Locate the cell with the specified text and output its [X, Y] center coordinate. 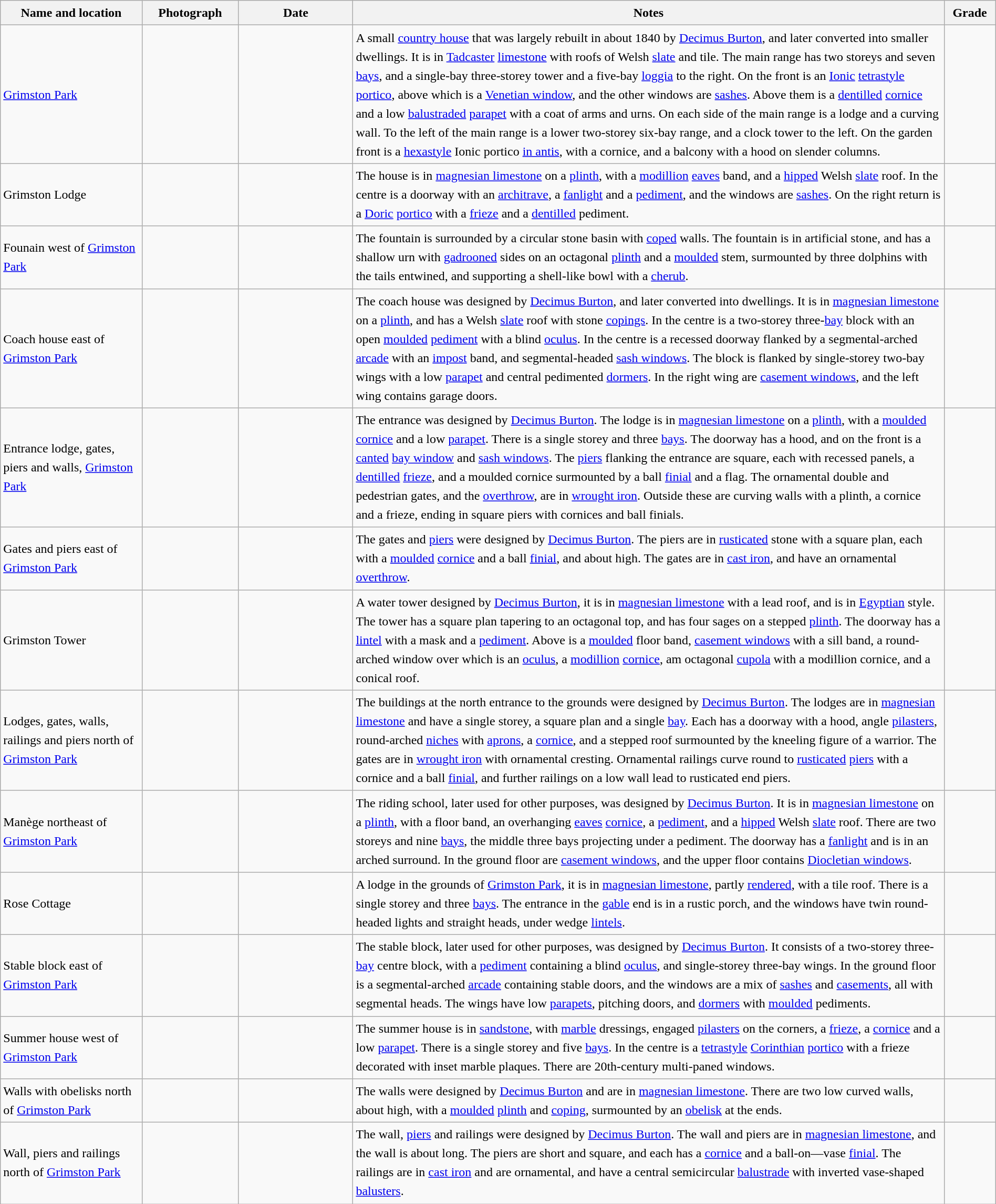
Grimston Park [71, 95]
Manège northeast of Grimston Park [71, 831]
Entrance lodge, gates, piers and walls, Grimston Park [71, 468]
Founain west of Grimston Park [71, 258]
Grimston Lodge [71, 194]
Grade [970, 13]
Photograph [190, 13]
Coach house east of Grimston Park [71, 348]
Walls with obelisks north of Grimston Park [71, 1100]
Name and location [71, 13]
Lodges, gates, walls, railings and piers north of Grimston Park [71, 740]
Wall, piers and railings north of Grimston Park [71, 1164]
Summer house west of Grimston Park [71, 1048]
Rose Cottage [71, 903]
Gates and piers east of Grimston Park [71, 558]
Grimston Tower [71, 640]
Date [296, 13]
Notes [648, 13]
Stable block east of Grimston Park [71, 975]
